For the text-containing cell, return its midpoint in (x, y) coordinate format. 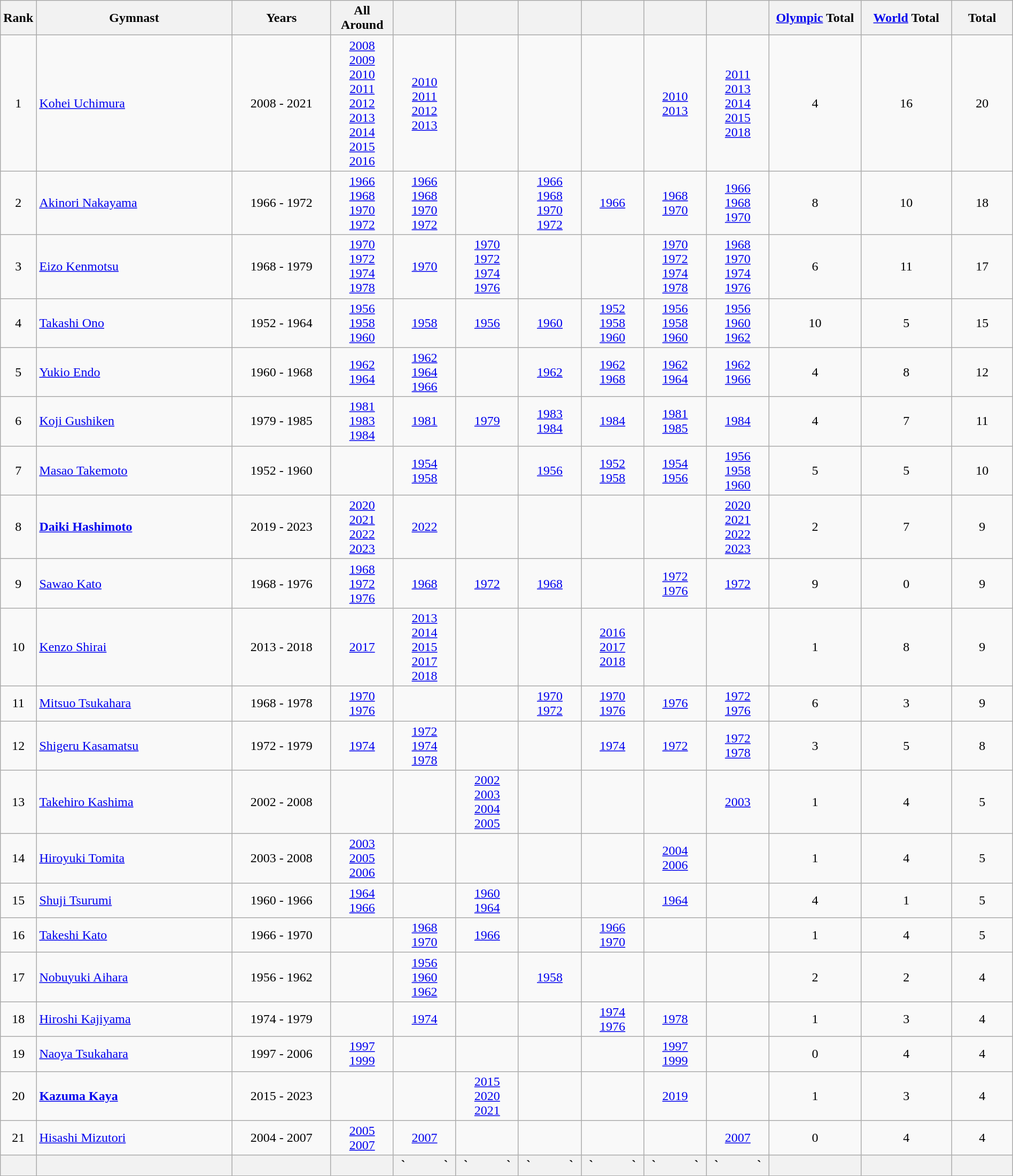
2003 2005 2006 (362, 858)
Hisashi Mizutori (134, 1138)
Kohei Uchimura (134, 103)
Takashi Ono (134, 323)
2017 (362, 647)
1964 (675, 900)
1960 - 1966 (281, 900)
1968 1972 1976 (362, 583)
2011 2013 2014 2015 2018 (737, 103)
1974 - 1979 (281, 1019)
2003 (737, 802)
2015 2020 2021 (487, 1096)
1954 1958 (424, 470)
1976 (675, 703)
Nobuyuki Aihara (134, 977)
Kenzo Shirai (134, 647)
1968 - 1978 (281, 703)
Total (982, 18)
1962 1966 (737, 372)
1960 - 1968 (281, 372)
1968 - 1976 (281, 583)
1966 - 1972 (281, 203)
1979 (487, 421)
1952 1958 1960 (612, 323)
1972 1978 (737, 745)
2002 - 2008 (281, 802)
1962 1968 (612, 372)
2015 - 2023 (281, 1096)
1962 1964 1966 (424, 372)
21 (18, 1138)
1972 1974 1978 (424, 745)
2008 2009 2010 2011 2012 2013 2014 2015 2016 (362, 103)
Shuji Tsurumi (134, 900)
2019 - 2023 (281, 527)
1974 1976 (612, 1019)
Mitsuo Tsukahara (134, 703)
Daiki Hashimoto (134, 527)
1960 1964 (487, 900)
1970 (424, 266)
1978 (675, 1019)
Gymnast (134, 18)
Masao Takemoto (134, 470)
2004 2006 (675, 858)
Akinori Nakayama (134, 203)
1952 - 1960 (281, 470)
1956 - 1962 (281, 977)
2019 (675, 1096)
2022 (424, 527)
1960 (549, 323)
Yukio Endo (134, 372)
2004 - 2007 (281, 1138)
1962 (549, 372)
2005 2007 (362, 1138)
1983 1984 (549, 421)
1981 (424, 421)
1968 - 1979 (281, 266)
1966 1968 1970 (737, 203)
1981 1985 (675, 421)
1972 - 1979 (281, 745)
2013 2014 2015 2017 2018 (424, 647)
1952 - 1964 (281, 323)
2008 - 2021 (281, 103)
2003 - 2008 (281, 858)
14 (18, 858)
Sawao Kato (134, 583)
2010 2011 2012 2013 (424, 103)
Rank (18, 18)
1997 - 2006 (281, 1054)
Naoya Tsukahara (134, 1054)
Takeshi Kato (134, 935)
1964 1966 (362, 900)
1968 1970 1974 1976 (737, 266)
1979 - 1985 (281, 421)
1970 1972 (549, 703)
Shigeru Kasamatsu (134, 745)
1954 1956 (675, 470)
1952 1958 (612, 470)
2013 - 2018 (281, 647)
1966 1970 (612, 935)
Olympic Total (815, 18)
Hiroyuki Tomita (134, 858)
Kazuma Kaya (134, 1096)
Takehiro Kashima (134, 802)
19 (18, 1054)
1966 - 1970 (281, 935)
Eizo Kenmotsu (134, 266)
13 (18, 802)
2016 2017 2018 (612, 647)
1981 1983 1984 (362, 421)
Koji Gushiken (134, 421)
All Around (362, 18)
2002 2003 2004 2005 (487, 802)
1970 1972 1974 1976 (487, 266)
World Total (906, 18)
2010 2013 (675, 103)
Hiroshi Kajiyama (134, 1019)
Years (281, 18)
